Pinpoint the cell where the given text exists, returning its (x, y) midpoint coordinate. 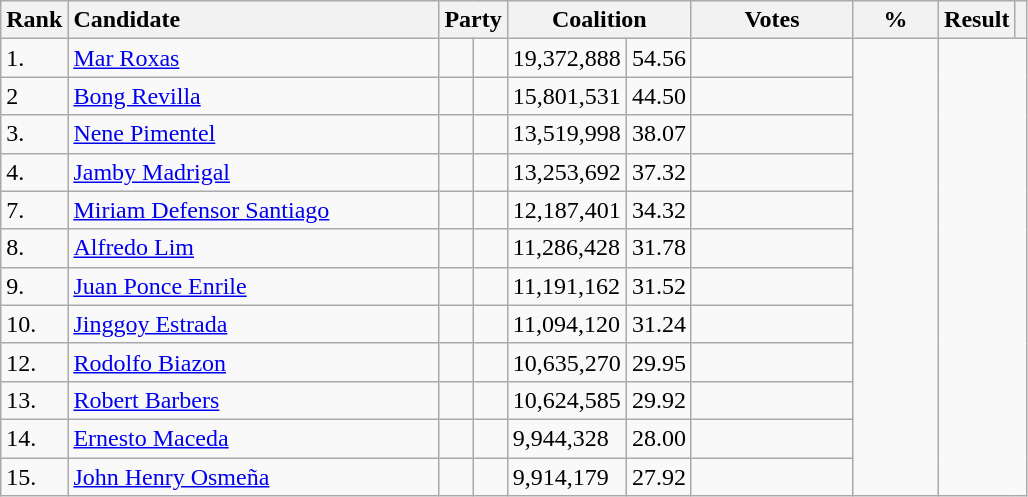
44.50 (658, 96)
19,372,888 (566, 58)
27.92 (658, 477)
Jamby Madrigal (254, 172)
2 (34, 96)
4. (34, 172)
Party (473, 20)
Bong Revilla (254, 96)
13,519,998 (566, 134)
11,191,162 (566, 286)
12. (34, 362)
8. (34, 248)
Juan Ponce Enrile (254, 286)
13. (34, 400)
Jinggoy Estrada (254, 324)
Ernesto Maceda (254, 438)
34.32 (658, 210)
Mar Roxas (254, 58)
Rank (34, 20)
28.00 (658, 438)
Coalition (599, 20)
38.07 (658, 134)
10,635,270 (566, 362)
Result (977, 20)
Candidate (254, 20)
15. (34, 477)
11,286,428 (566, 248)
1. (34, 58)
31.78 (658, 248)
14. (34, 438)
John Henry Osmeña (254, 477)
Robert Barbers (254, 400)
9. (34, 286)
37.32 (658, 172)
Alfredo Lim (254, 248)
10,624,585 (566, 400)
12,187,401 (566, 210)
31.24 (658, 324)
Miriam Defensor Santiago (254, 210)
29.92 (658, 400)
7. (34, 210)
13,253,692 (566, 172)
Votes (772, 20)
31.52 (658, 286)
54.56 (658, 58)
11,094,120 (566, 324)
15,801,531 (566, 96)
3. (34, 134)
9,944,328 (566, 438)
Nene Pimentel (254, 134)
9,914,179 (566, 477)
29.95 (658, 362)
10. (34, 324)
% (895, 20)
Rodolfo Biazon (254, 362)
